Identify which cell holds the provided text, then report its (x, y) central coordinate. 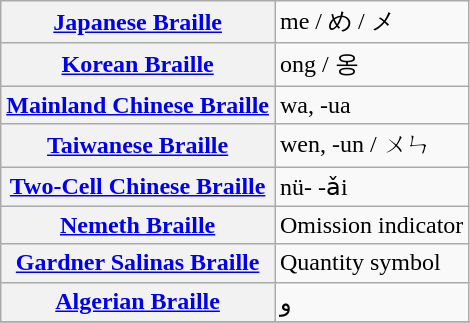
Two-Cell Chinese Braille (138, 186)
Omission indicator (371, 225)
Algerian Braille (138, 302)
wa, -ua (371, 105)
me / め / メ (371, 22)
Mainland Chinese Braille (138, 105)
Nemeth Braille (138, 225)
wen, -un / ㄨㄣ (371, 146)
Gardner Salinas Braille (138, 263)
Japanese Braille (138, 22)
nü- -ǎi (371, 186)
و ‎ (371, 302)
Taiwanese Braille (138, 146)
Korean Braille (138, 64)
Quantity symbol (371, 263)
ong / 옹 (371, 64)
